For the text-containing cell, return its midpoint in [X, Y] coordinate format. 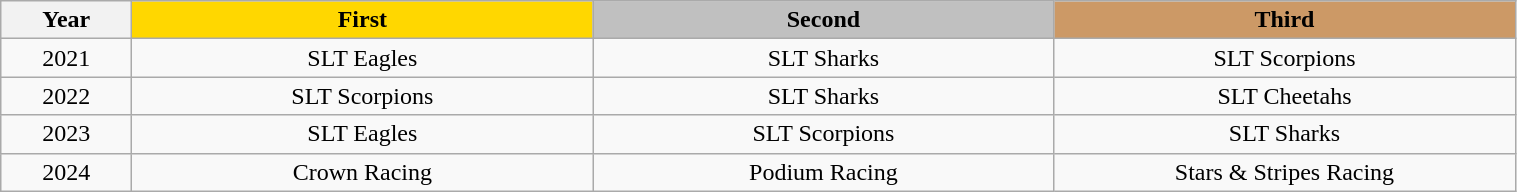
2021 [66, 58]
Second [824, 20]
Podium Racing [824, 172]
2023 [66, 134]
Year [66, 20]
First [362, 20]
Crown Racing [362, 172]
2024 [66, 172]
Third [1284, 20]
2022 [66, 96]
SLT Cheetahs [1284, 96]
Stars & Stripes Racing [1284, 172]
